Return the (x, y) coordinate for the center point of the cell that contains the specified text.  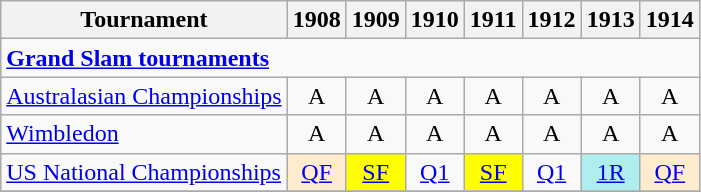
Tournament (144, 20)
US National Championships (144, 172)
Australasian Championships (144, 96)
1910 (434, 20)
1R (610, 172)
1914 (670, 20)
1908 (316, 20)
Grand Slam tournaments (350, 58)
1909 (376, 20)
1912 (552, 20)
1913 (610, 20)
1911 (493, 20)
Wimbledon (144, 134)
